Identify which cell holds the provided text, then report its [X, Y] central coordinate. 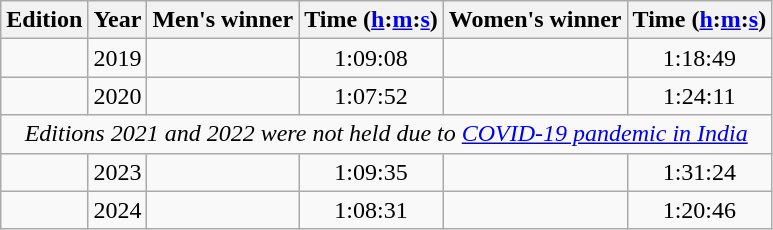
1:24:11 [700, 96]
1:20:46 [700, 210]
2019 [118, 58]
Editions 2021 and 2022 were not held due to COVID-19 pandemic in India [386, 134]
Women's winner [535, 20]
Edition [44, 20]
1:08:31 [372, 210]
2024 [118, 210]
Men's winner [223, 20]
2023 [118, 172]
1:31:24 [700, 172]
1:09:08 [372, 58]
Year [118, 20]
1:07:52 [372, 96]
1:09:35 [372, 172]
1:18:49 [700, 58]
2020 [118, 96]
